Return [X, Y] of the center of cell containing provided text 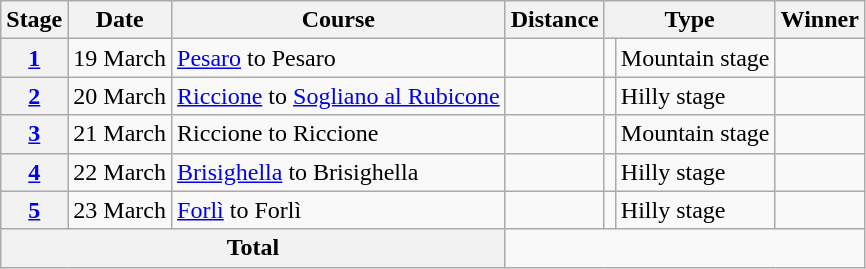
Date [120, 20]
2 [34, 96]
Pesaro to Pesaro [339, 58]
Winner [820, 20]
23 March [120, 210]
Riccione to Riccione [339, 134]
Forlì to Forlì [339, 210]
3 [34, 134]
5 [34, 210]
19 March [120, 58]
Course [339, 20]
Total [253, 248]
4 [34, 172]
22 March [120, 172]
21 March [120, 134]
20 March [120, 96]
Type [690, 20]
Brisighella to Brisighella [339, 172]
1 [34, 58]
Distance [554, 20]
Riccione to Sogliano al Rubicone [339, 96]
Stage [34, 20]
